Output the (X, Y) coordinate of the center of the cell containing the given text.  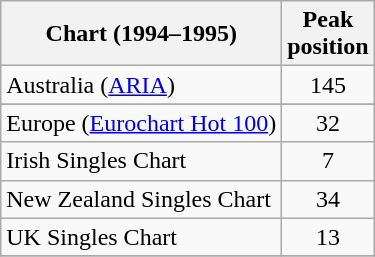
Europe (Eurochart Hot 100) (142, 123)
13 (328, 237)
34 (328, 199)
7 (328, 161)
Australia (ARIA) (142, 85)
Chart (1994–1995) (142, 34)
145 (328, 85)
Irish Singles Chart (142, 161)
UK Singles Chart (142, 237)
New Zealand Singles Chart (142, 199)
32 (328, 123)
Peakposition (328, 34)
